Return (X, Y) of the center of cell containing provided text 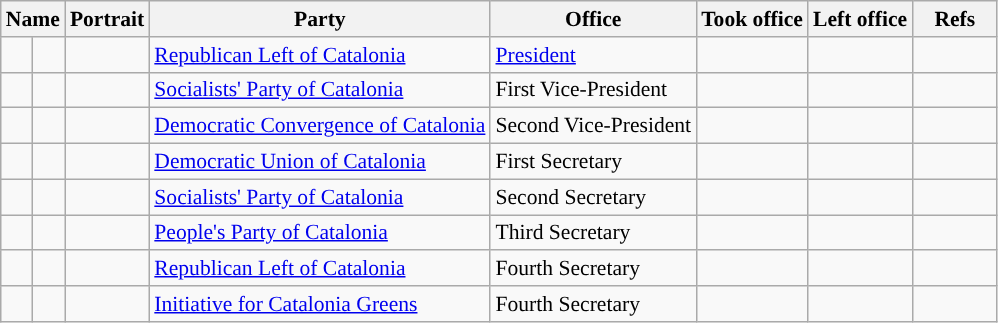
President (593, 55)
First Secretary (593, 162)
Name (33, 19)
Left office (860, 19)
Second Vice-President (593, 126)
Initiative for Catalonia Greens (320, 304)
Office (593, 19)
Took office (752, 19)
Democratic Union of Catalonia (320, 162)
First Vice-President (593, 90)
People's Party of Catalonia (320, 233)
Democratic Convergence of Catalonia (320, 126)
Party (320, 19)
Third Secretary (593, 233)
Second Secretary (593, 197)
Portrait (107, 19)
Refs (954, 19)
